Capture the cell that displays the provided text and extract its (X, Y) central coordinate. 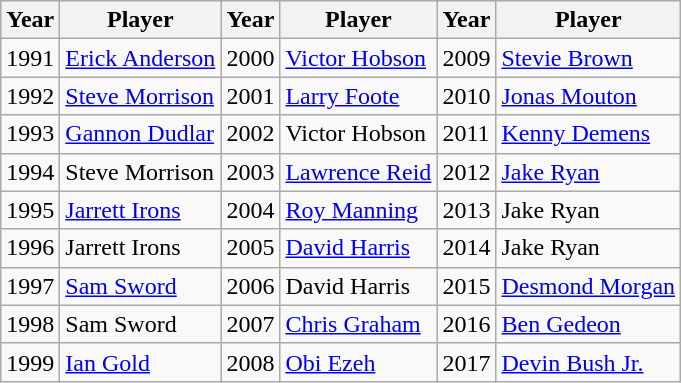
2011 (466, 134)
2017 (466, 362)
1991 (30, 58)
Erick Anderson (140, 58)
2004 (250, 210)
2003 (250, 172)
Jonas Mouton (588, 96)
1995 (30, 210)
2005 (250, 248)
2015 (466, 286)
1998 (30, 324)
2010 (466, 96)
Stevie Brown (588, 58)
2006 (250, 286)
1992 (30, 96)
2016 (466, 324)
Obi Ezeh (358, 362)
Lawrence Reid (358, 172)
Ben Gedeon (588, 324)
Chris Graham (358, 324)
Devin Bush Jr. (588, 362)
1994 (30, 172)
2014 (466, 248)
2007 (250, 324)
1999 (30, 362)
1996 (30, 248)
2009 (466, 58)
Larry Foote (358, 96)
2000 (250, 58)
1997 (30, 286)
1993 (30, 134)
Roy Manning (358, 210)
2001 (250, 96)
2012 (466, 172)
Ian Gold (140, 362)
Gannon Dudlar (140, 134)
Kenny Demens (588, 134)
2013 (466, 210)
2008 (250, 362)
2002 (250, 134)
Desmond Morgan (588, 286)
